Identify which cell holds the provided text, then report its (x, y) central coordinate. 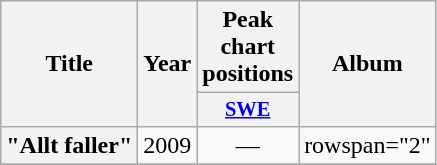
Album (368, 64)
"Allt faller" (70, 145)
— (248, 145)
SWE (248, 110)
Year (168, 64)
Peak chart positions (248, 47)
rowspan="2" (368, 145)
Title (70, 64)
2009 (168, 145)
